Find where the given text appears and provide that cell's center as [x, y] coordinate. 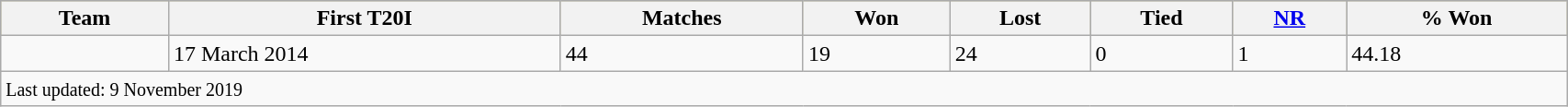
Team [85, 18]
1 [1290, 53]
First T20I [364, 18]
Last updated: 9 November 2019 [784, 89]
0 [1161, 53]
19 [876, 53]
24 [1020, 53]
Won [876, 18]
44 [682, 53]
NR [1290, 18]
Tied [1161, 18]
Matches [682, 18]
Lost [1020, 18]
17 March 2014 [364, 53]
44.18 [1457, 53]
% Won [1457, 18]
